From the cell containing the given text, extract its center point as (X, Y) coordinate. 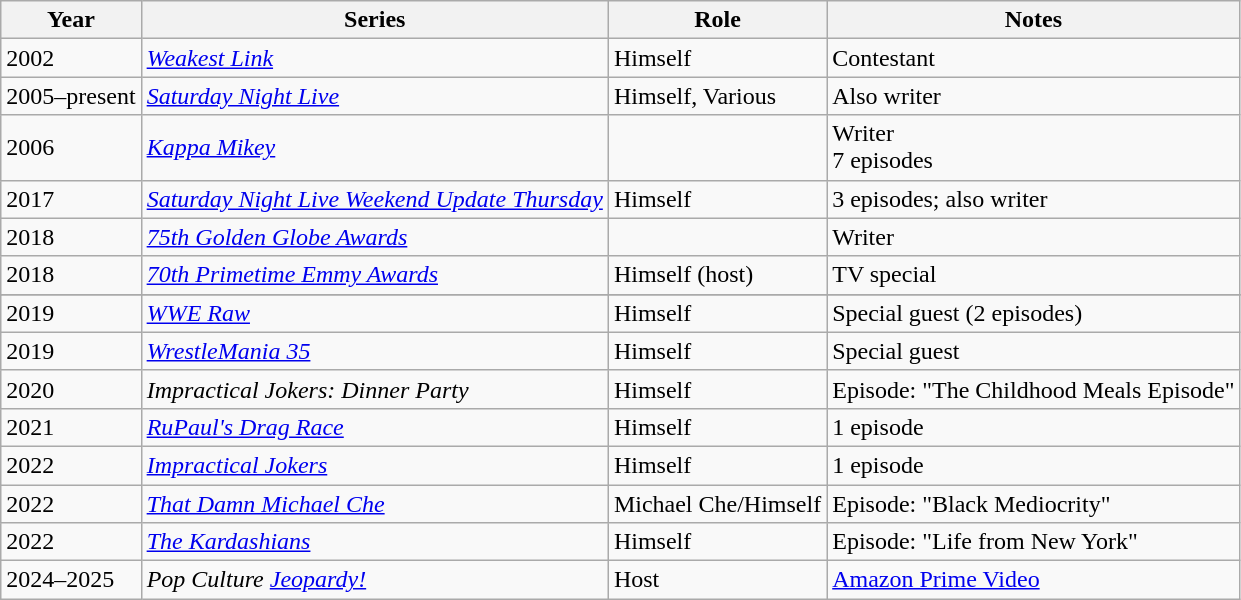
Michael Che/Himself (717, 503)
Notes (1034, 20)
Writer (1034, 237)
2024–2025 (71, 580)
WWE Raw (374, 313)
75th Golden Globe Awards (374, 237)
Impractical Jokers: Dinner Party (374, 389)
Impractical Jokers (374, 465)
Series (374, 20)
Episode: "Black Mediocrity" (1034, 503)
70th Primetime Emmy Awards (374, 275)
TV special (1034, 275)
Episode: "The Childhood Meals Episode" (1034, 389)
WrestleMania 35 (374, 351)
Special guest (2 episodes) (1034, 313)
That Damn Michael Che (374, 503)
The Kardashians (374, 542)
Himself, Various (717, 96)
3 episodes; also writer (1034, 199)
Year (71, 20)
RuPaul's Drag Race (374, 427)
2002 (71, 58)
Role (717, 20)
Host (717, 580)
Writer7 episodes (1034, 148)
2020 (71, 389)
Kappa Mikey (374, 148)
2017 (71, 199)
Himself (host) (717, 275)
Episode: "Life from New York" (1034, 542)
2021 (71, 427)
Special guest (1034, 351)
2006 (71, 148)
Contestant (1034, 58)
Amazon Prime Video (1034, 580)
Weakest Link (374, 58)
Saturday Night Live (374, 96)
Saturday Night Live Weekend Update Thursday (374, 199)
Also writer (1034, 96)
Pop Culture Jeopardy! (374, 580)
2005–present (71, 96)
